Capture the cell that displays the provided text and extract its (x, y) central coordinate. 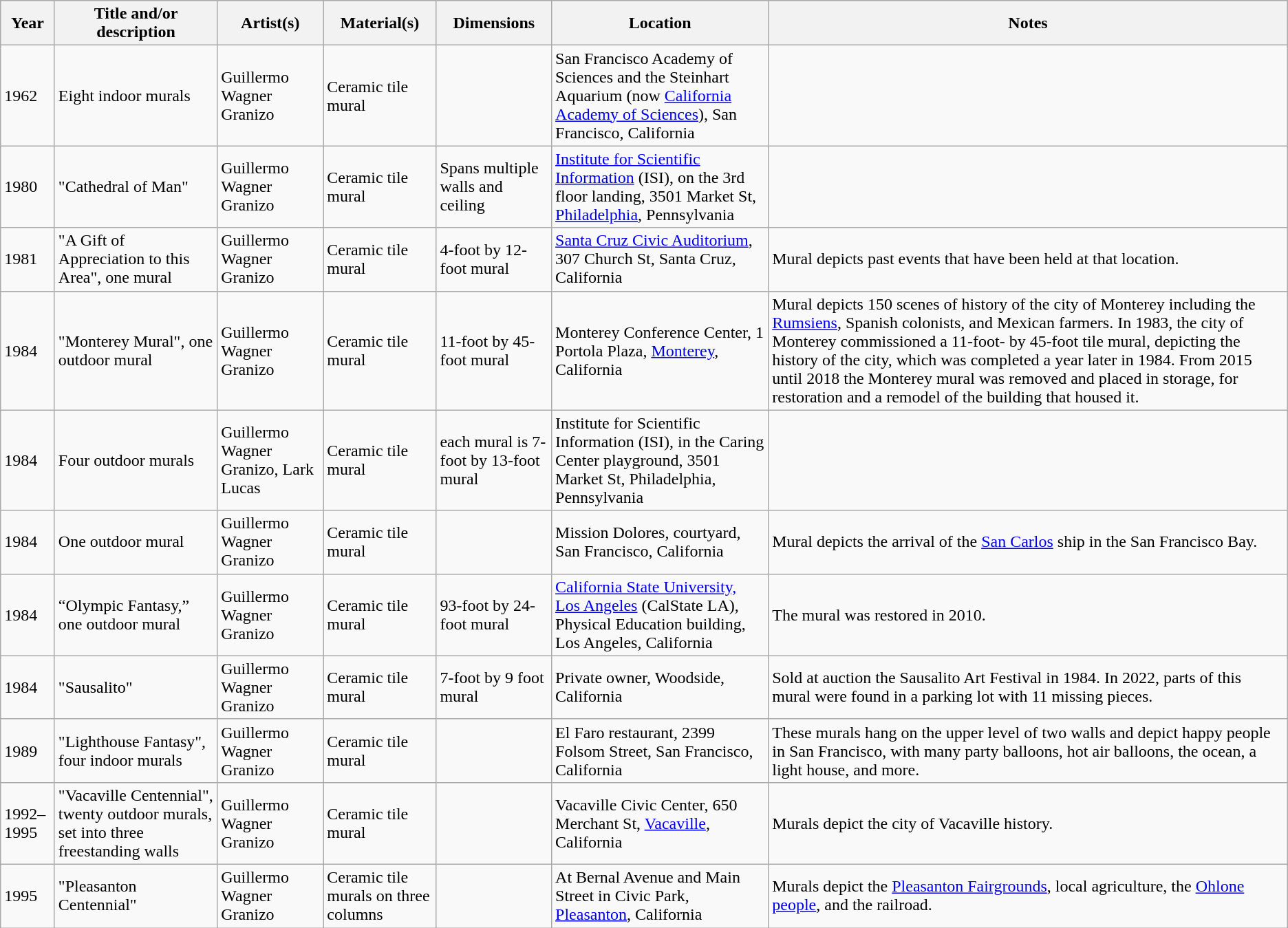
Year (28, 23)
Monterey Conference Center, 1 Portola Plaza, Monterey, California (661, 351)
1980 (28, 187)
Private owner, Woodside, California (661, 687)
At Bernal Avenue and Main Street in Civic Park, Pleasanton, California (661, 896)
7-foot by 9 foot mural (494, 687)
Sold at auction the Sausalito Art Festival in 1984. In 2022, parts of this mural were found in a parking lot with 11 missing pieces. (1028, 687)
Location (661, 23)
The mural was restored in 2010. (1028, 615)
Institute for Scientific Information (ISI), in the Caring Center playground, 3501 Market St, Philadelphia, Pennsylvania (661, 460)
1962 (28, 96)
11-foot by 45-foot mural (494, 351)
"Monterey Mural", one outdoor mural (136, 351)
93-foot by 24-foot mural (494, 615)
each mural is 7-foot by 13-foot mural (494, 460)
1989 (28, 751)
California State University, Los Angeles (CalState LA), Physical Education building, Los Angeles, California (661, 615)
Title and/or description (136, 23)
Spans multiple walls and ceiling (494, 187)
Murals depict the Pleasanton Fairgrounds, local agriculture, the Ohlone people, and the railroad. (1028, 896)
Artist(s) (270, 23)
1992–1995 (28, 823)
Dimensions (494, 23)
Institute for Scientific Information (ISI), on the 3rd floor landing, 3501 Market St, Philadelphia, Pennsylvania (661, 187)
One outdoor mural (136, 542)
“Olympic Fantasy,” one outdoor mural (136, 615)
1995 (28, 896)
Guillermo Wagner Granizo, Lark Lucas (270, 460)
Material(s) (380, 23)
"Vacaville Centennial", twenty outdoor murals, set into three freestanding walls (136, 823)
San Francisco Academy of Sciences and the Steinhart Aquarium (now California Academy of Sciences), San Francisco, California (661, 96)
El Faro restaurant, 2399 Folsom Street, San Francisco, California (661, 751)
Mural depicts the arrival of the San Carlos ship in the San Francisco Bay. (1028, 542)
Notes (1028, 23)
Four outdoor murals (136, 460)
Eight indoor murals (136, 96)
"Sausalito" (136, 687)
Vacaville Civic Center, 650 Merchant St, Vacaville, California (661, 823)
Mission Dolores, courtyard, San Francisco, California (661, 542)
Santa Cruz Civic Auditorium, 307 Church St, Santa Cruz, California (661, 259)
"A Gift of Appreciation to this Area", one mural (136, 259)
1981 (28, 259)
Murals depict the city of Vacaville history. (1028, 823)
Ceramic tile murals on three columns (380, 896)
"Lighthouse Fantasy", four indoor murals (136, 751)
4-foot by 12-foot mural (494, 259)
"Cathedral of Man" (136, 187)
"Pleasanton Centennial" (136, 896)
Mural depicts past events that have been held at that location. (1028, 259)
